Detect which cell encompasses the target text, then output its (x, y) center coordinate. 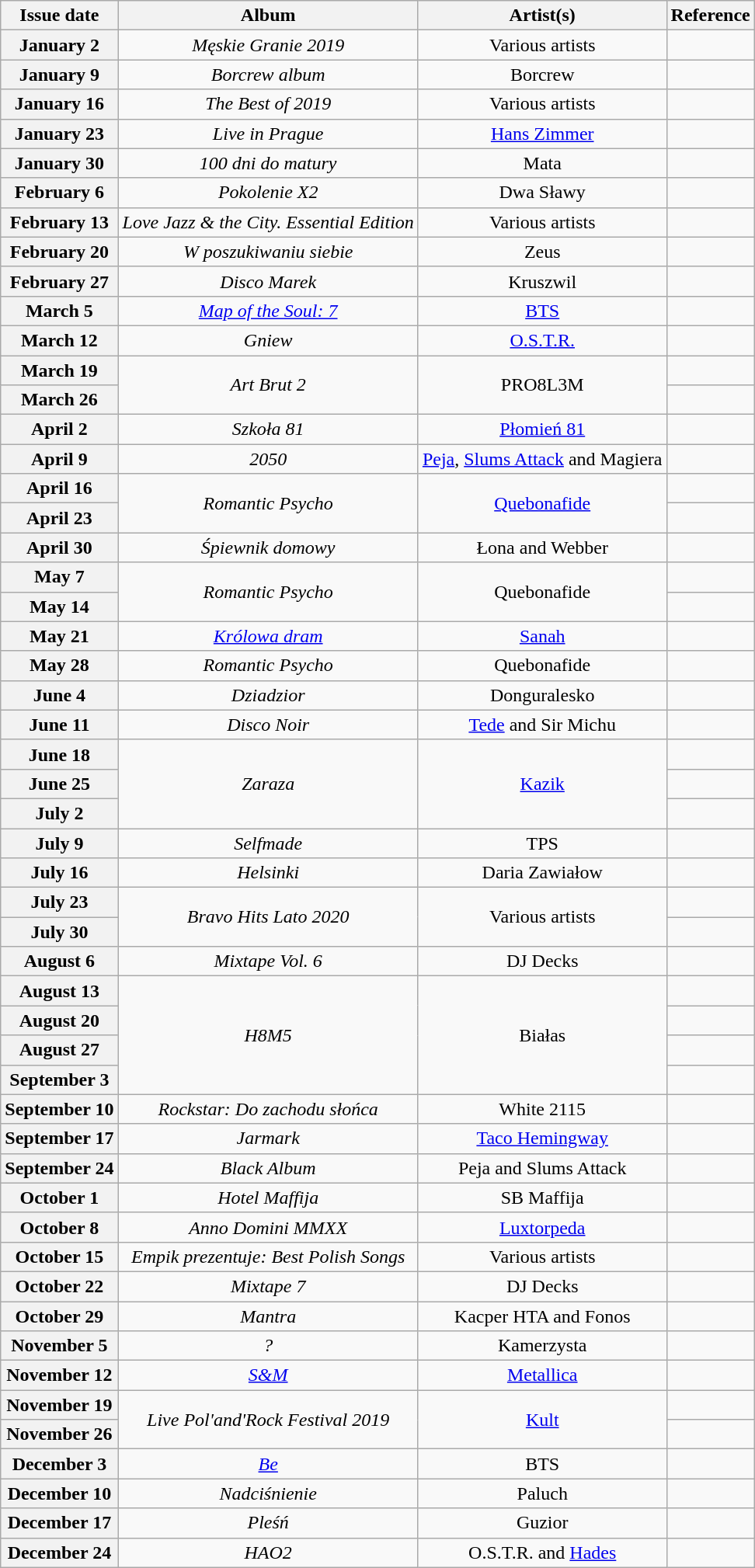
Selfmade (268, 843)
March 5 (59, 311)
July 9 (59, 843)
TPS (542, 843)
February 27 (59, 281)
November 19 (59, 1405)
October 15 (59, 1257)
May 21 (59, 636)
March 19 (59, 370)
Szkoła 81 (268, 429)
February 20 (59, 252)
Zeus (542, 252)
February 6 (59, 193)
SB Maffija (542, 1198)
December 10 (59, 1493)
100 dni do matury (268, 163)
Love Jazz & the City. Essential Edition (268, 222)
Białas (542, 1035)
Anno Domini MMXX (268, 1227)
April 23 (59, 518)
April 30 (59, 548)
Daria Zawiałow (542, 873)
Rockstar: Do zachodu słońca (268, 1109)
Mixtape 7 (268, 1286)
Guzior (542, 1523)
Taco Hemingway (542, 1139)
December 24 (59, 1552)
Śpiewnik domowy (268, 548)
Artist(s) (542, 16)
Paluch (542, 1493)
March 12 (59, 340)
January 23 (59, 134)
Black Album (268, 1168)
H8M5 (268, 1035)
April 9 (59, 459)
February 13 (59, 222)
O.S.T.R. and Hades (542, 1552)
November 5 (59, 1346)
July 23 (59, 902)
August 13 (59, 991)
January 30 (59, 163)
Kruszwil (542, 281)
Kazik (542, 784)
Album (268, 16)
Męskie Granie 2019 (268, 45)
August 6 (59, 961)
Hans Zimmer (542, 134)
September 17 (59, 1139)
The Best of 2019 (268, 104)
Peja, Slums Attack and Magiera (542, 459)
Helsinki (268, 873)
December 17 (59, 1523)
August 27 (59, 1050)
Art Brut 2 (268, 385)
Gniew (268, 340)
April 16 (59, 488)
November 12 (59, 1375)
Dwa Sławy (542, 193)
Łona and Webber (542, 548)
Bravo Hits Lato 2020 (268, 917)
Mata (542, 163)
January 2 (59, 45)
October 29 (59, 1316)
PRO8L3M (542, 385)
July 30 (59, 932)
Live Pol'and'Rock Festival 2019 (268, 1420)
Map of the Soul: 7 (268, 311)
Metallica (542, 1375)
July 16 (59, 873)
2050 (268, 459)
Dziadzior (268, 695)
October 22 (59, 1286)
Be (268, 1464)
Luxtorpeda (542, 1227)
Nadciśnienie (268, 1493)
Disco Noir (268, 725)
Borcrew (542, 75)
June 25 (59, 784)
May 7 (59, 577)
June 4 (59, 695)
November 26 (59, 1434)
Kamerzysta (542, 1346)
Kacper HTA and Fonos (542, 1316)
June 11 (59, 725)
Peja and Slums Attack (542, 1168)
September 3 (59, 1080)
Płomień 81 (542, 429)
? (268, 1346)
Zaraza (268, 784)
Tede and Sir Michu (542, 725)
September 24 (59, 1168)
HAO2 (268, 1552)
Królowa dram (268, 636)
Pokolenie X2 (268, 193)
Disco Marek (268, 281)
July 2 (59, 813)
Hotel Maffija (268, 1198)
O.S.T.R. (542, 340)
Live in Prague (268, 134)
May 14 (59, 607)
Kult (542, 1420)
Donguralesko (542, 695)
White 2115 (542, 1109)
June 18 (59, 754)
Empik prezentuje: Best Polish Songs (268, 1257)
March 26 (59, 400)
August 20 (59, 1020)
May 28 (59, 666)
Pleśń (268, 1523)
Reference (710, 16)
January 16 (59, 104)
October 1 (59, 1198)
W poszukiwaniu siebie (268, 252)
October 8 (59, 1227)
Jarmark (268, 1139)
Borcrew album (268, 75)
December 3 (59, 1464)
S&M (268, 1375)
September 10 (59, 1109)
April 2 (59, 429)
Sanah (542, 636)
Mantra (268, 1316)
Issue date (59, 16)
January 9 (59, 75)
Mixtape Vol. 6 (268, 961)
